Identify which cell holds the provided text, then report its (x, y) central coordinate. 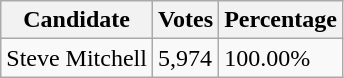
100.00% (281, 58)
5,974 (185, 58)
Votes (185, 20)
Steve Mitchell (77, 58)
Percentage (281, 20)
Candidate (77, 20)
